Return (x, y) of the center of cell containing provided text 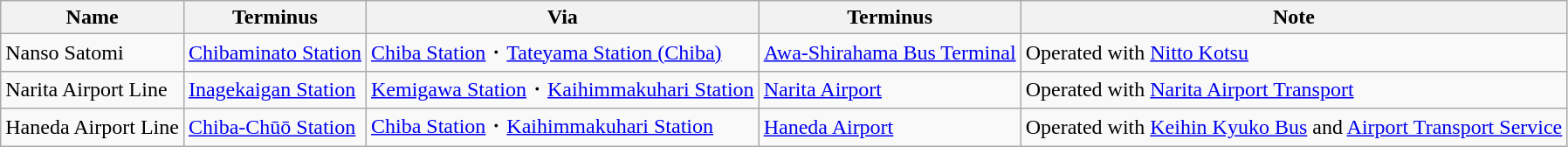
Name (93, 17)
Chibaminato Station (274, 52)
Narita Airport Line (93, 89)
Inagekaigan Station (274, 89)
Haneda Airport (890, 128)
Operated with Narita Airport Transport (1294, 89)
Awa-Shirahama Bus Terminal (890, 52)
Via (562, 17)
Narita Airport (890, 89)
Chiba-Chūō Station (274, 128)
Operated with Nitto Kotsu (1294, 52)
Nanso Satomi (93, 52)
Chiba Station・Kaihimmakuhari Station (562, 128)
Note (1294, 17)
Haneda Airport Line (93, 128)
Operated with Keihin Kyuko Bus and Airport Transport Service (1294, 128)
Chiba Station・Tateyama Station (Chiba) (562, 52)
Kemigawa Station・Kaihimmakuhari Station (562, 89)
